Pinpoint the cell where the given text exists, returning its (x, y) midpoint coordinate. 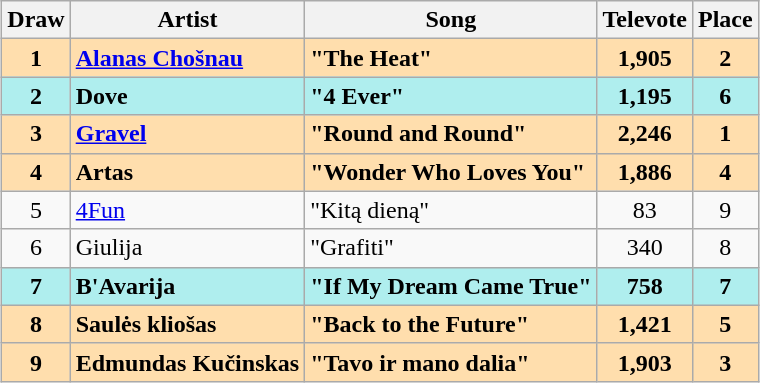
Artas (188, 172)
Artist (188, 20)
340 (644, 248)
Saulės kliošas (188, 324)
758 (644, 286)
"Kitą dieną" (451, 210)
Televote (644, 20)
"4 Ever" (451, 96)
Alanas Chošnau (188, 58)
1,195 (644, 96)
"If My Dream Came True" (451, 286)
"The Heat" (451, 58)
Edmundas Kučinskas (188, 362)
Song (451, 20)
"Back to the Future" (451, 324)
"Round and Round" (451, 134)
Giulija (188, 248)
Dove (188, 96)
1,421 (644, 324)
4Fun (188, 210)
1,903 (644, 362)
Place (725, 20)
Draw (36, 20)
2,246 (644, 134)
"Wonder Who Loves You" (451, 172)
Gravel (188, 134)
"Grafiti" (451, 248)
B'Avarija (188, 286)
1,905 (644, 58)
83 (644, 210)
"Tavo ir mano dalia" (451, 362)
1,886 (644, 172)
